Search for the cell housing the specified text and yield its (x, y) center coordinate. 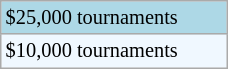
$25,000 tournaments (114, 17)
$10,000 tournaments (114, 51)
